Detect which cell encompasses the target text, then output its (X, Y) center coordinate. 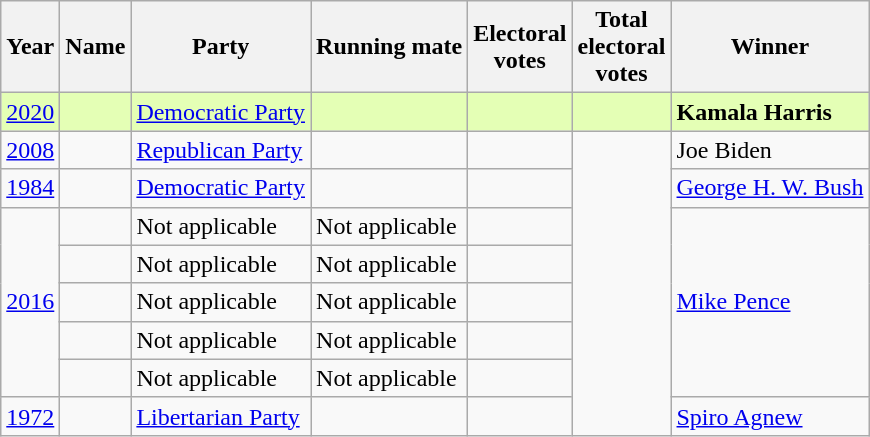
Running mate (390, 47)
Mike Pence (770, 302)
Kamala Harris (770, 112)
Libertarian Party (221, 416)
2016 (30, 302)
2008 (30, 150)
Republican Party (221, 150)
Winner (770, 47)
1972 (30, 416)
George H. W. Bush (770, 188)
1984 (30, 188)
Spiro Agnew (770, 416)
Electoralvotes (520, 47)
Joe Biden (770, 150)
Party (221, 47)
2020 (30, 112)
Totalelectoralvotes (622, 47)
Year (30, 47)
Name (96, 47)
